Capture the cell that displays the provided text and extract its [x, y] central coordinate. 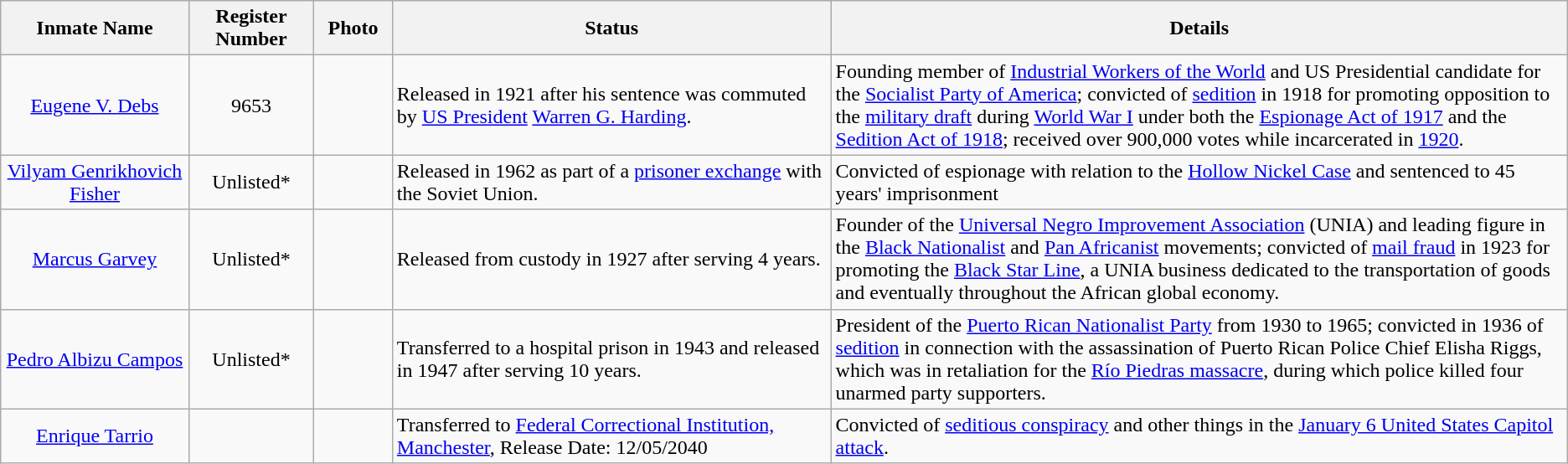
Eugene V. Debs [95, 106]
Released in 1962 as part of a prisoner exchange with the Soviet Union. [611, 183]
9653 [251, 106]
Convicted of seditious conspiracy and other things in the January 6 United States Capitol attack. [1199, 436]
Vilyam Genrikhovich Fisher [95, 183]
Transferred to a hospital prison in 1943 and released in 1947 after serving 10 years. [611, 358]
Released from custody in 1927 after serving 4 years. [611, 260]
Register Number [251, 28]
Released in 1921 after his sentence was commuted by US President Warren G. Harding. [611, 106]
Transferred to Federal Correctional Institution, Manchester, Release Date: 12/05/2040 [611, 436]
Details [1199, 28]
Status [611, 28]
Marcus Garvey [95, 260]
Inmate Name [95, 28]
Photo [353, 28]
Pedro Albizu Campos [95, 358]
Convicted of espionage with relation to the Hollow Nickel Case and sentenced to 45 years' imprisonment [1199, 183]
Enrique Tarrio [95, 436]
